From the cell containing the given text, extract its center point as (X, Y) coordinate. 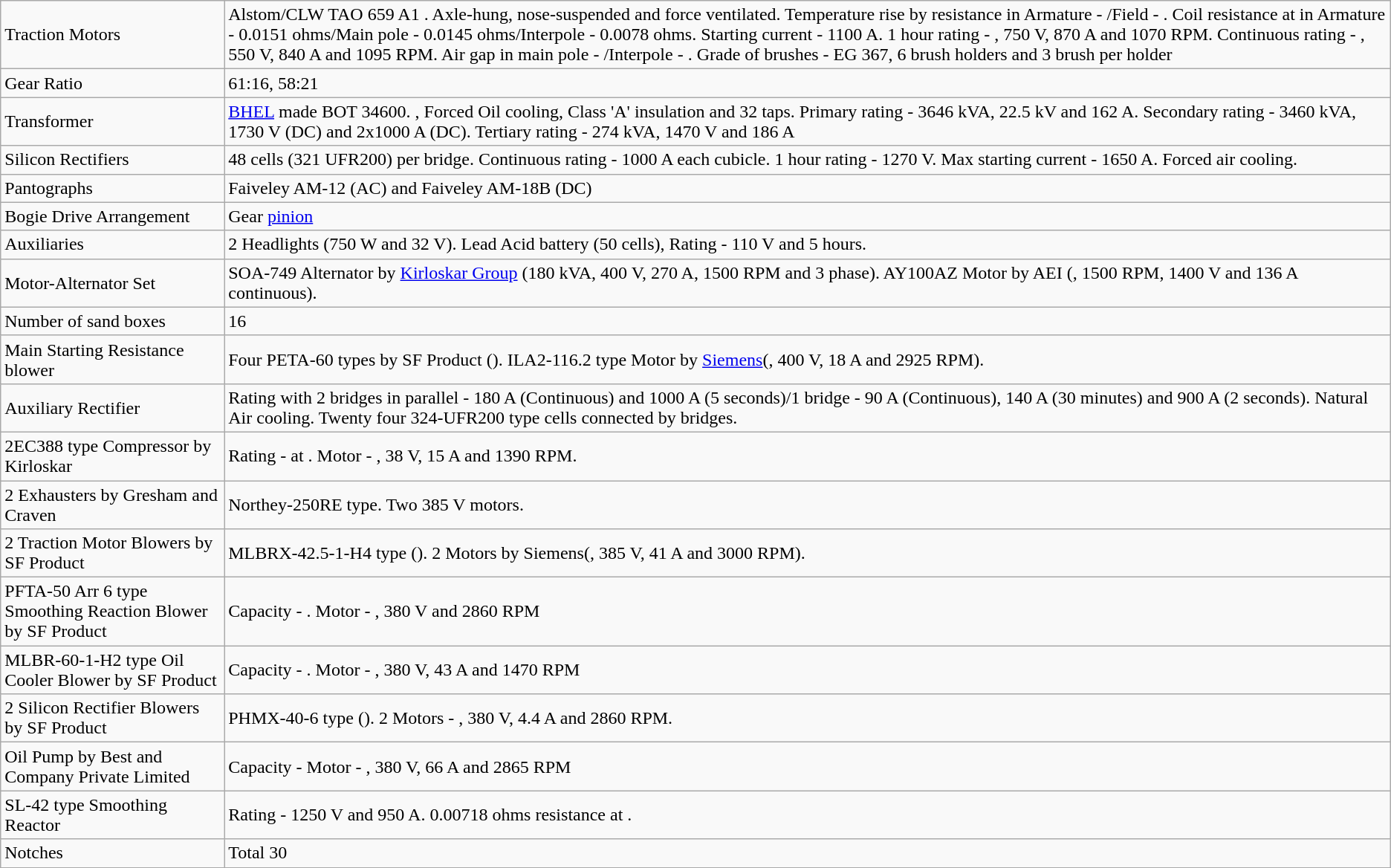
Number of sand boxes (113, 321)
Rating - at . Motor - , 38 V, 15 A and 1390 RPM. (808, 456)
61:16, 58:21 (808, 83)
Total 30 (808, 853)
Notches (113, 853)
2 Silicon Rectifier Blowers by SF Product (113, 718)
Northey-250RE type. Two 385 V motors. (808, 504)
PHMX-40-6 type (). 2 Motors - , 380 V, 4.4 A and 2860 RPM. (808, 718)
Rating - 1250 V and 950 A. 0.00718 ohms resistance at . (808, 814)
SL-42 type Smoothing Reactor (113, 814)
Auxiliaries (113, 244)
Auxiliary Rectifier (113, 407)
MLBR-60-1-H2 type Oil Cooler Blower by SF Product (113, 670)
Faiveley AM-12 (AC) and Faiveley AM-18B (DC) (808, 188)
Capacity - . Motor - , 380 V and 2860 RPM (808, 612)
PFTA-50 Arr 6 type Smoothing Reaction Blower by SF Product (113, 612)
Capacity - . Motor - , 380 V, 43 A and 1470 RPM (808, 670)
Capacity - Motor - , 380 V, 66 A and 2865 RPM (808, 767)
Gear pinion (808, 216)
Silicon Rectifiers (113, 160)
MLBRX-42.5-1-H4 type (). 2 Motors by Siemens(, 385 V, 41 A and 3000 RPM). (808, 553)
Traction Motors (113, 35)
Four PETA-60 types by SF Product (). ILA2-116.2 type Motor by Siemens(, 400 V, 18 A and 2925 RPM). (808, 360)
Bogie Drive Arrangement (113, 216)
Gear Ratio (113, 83)
2 Exhausters by Gresham and Craven (113, 504)
2 Headlights (750 W and 32 V). Lead Acid battery (50 cells), Rating - 110 V and 5 hours. (808, 244)
SOA-749 Alternator by Kirloskar Group (180 kVA, 400 V, 270 A, 1500 RPM and 3 phase). AY100AZ Motor by AEI (, 1500 RPM, 1400 V and 136 A continuous). (808, 282)
48 cells (321 UFR200) per bridge. Continuous rating - 1000 A each cubicle. 1 hour rating - 1270 V. Max starting current - 1650 A. Forced air cooling. (808, 160)
16 (808, 321)
2 Traction Motor Blowers by SF Product (113, 553)
Transformer (113, 122)
2EC388 type Compressor by Kirloskar (113, 456)
Pantographs (113, 188)
Oil Pump by Best and Company Private Limited (113, 767)
Motor-Alternator Set (113, 282)
Main Starting Resistance blower (113, 360)
